Scan for the cell matching the given text and deliver its (x, y) coordinate at center. 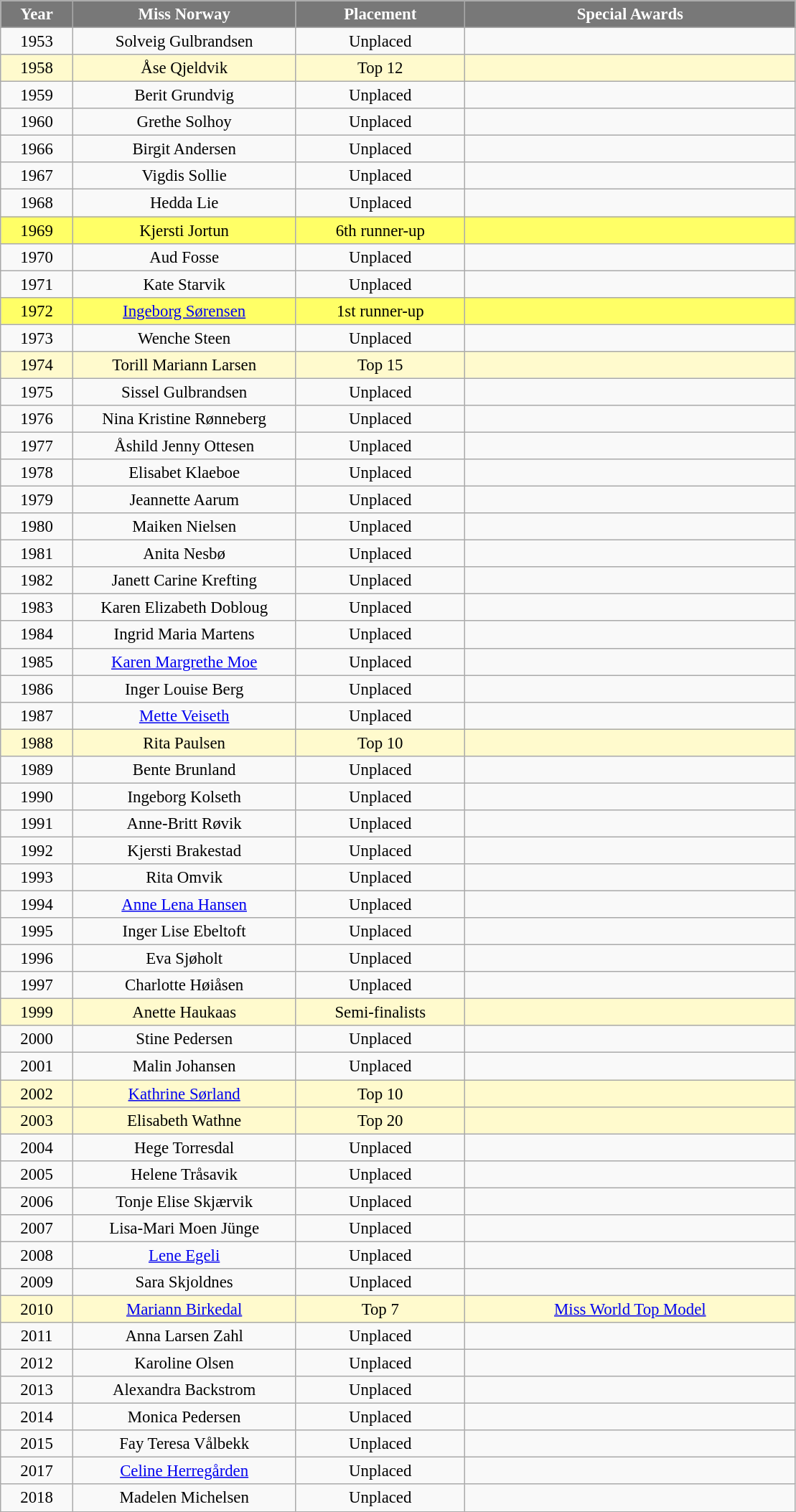
Karoline Olsen (184, 1363)
Torill Mariann Larsen (184, 365)
Maiken Nielsen (184, 527)
2000 (37, 1040)
Rita Omvik (184, 878)
1979 (37, 500)
1983 (37, 608)
Tonje Elise Skjærvik (184, 1201)
1960 (37, 122)
1958 (37, 68)
Nina Kristine Rønneberg (184, 419)
Sara Skjoldnes (184, 1282)
Top 7 (380, 1309)
1993 (37, 878)
1975 (37, 392)
1994 (37, 905)
Lisa-Mari Moen Jünge (184, 1229)
1985 (37, 662)
Åse Qjeldvik (184, 68)
2011 (37, 1336)
1991 (37, 824)
1977 (37, 446)
Miss Norway (184, 14)
Top 20 (380, 1120)
1st runner-up (380, 311)
Berit Grundvig (184, 95)
Wenche Steen (184, 338)
1995 (37, 931)
2003 (37, 1120)
1967 (37, 176)
Ingeborg Sørensen (184, 311)
Special Awards (630, 14)
2005 (37, 1174)
1992 (37, 850)
2002 (37, 1094)
6th runner-up (380, 230)
1996 (37, 959)
Madelen Michelsen (184, 1498)
Inger Louise Berg (184, 689)
Karen Elizabeth Dobloug (184, 608)
2007 (37, 1229)
Eva Sjøholt (184, 959)
Malin Johansen (184, 1066)
2010 (37, 1309)
1989 (37, 770)
Semi-finalists (380, 1013)
1971 (37, 284)
Bente Brunland (184, 770)
2017 (37, 1471)
Anne Lena Hansen (184, 905)
2013 (37, 1390)
2015 (37, 1444)
Hedda Lie (184, 203)
Anna Larsen Zahl (184, 1336)
Åshild Jenny Ottesen (184, 446)
2006 (37, 1201)
Anne-Britt Røvik (184, 824)
Birgit Andersen (184, 149)
Anita Nesbø (184, 554)
Jeannette Aarum (184, 500)
Janett Carine Krefting (184, 581)
Kathrine Sørland (184, 1094)
Miss World Top Model (630, 1309)
1984 (37, 635)
Fay Teresa Vålbekk (184, 1444)
1972 (37, 311)
Rita Paulsen (184, 743)
1978 (37, 473)
1974 (37, 365)
Kate Starvik (184, 284)
1980 (37, 527)
Top 15 (380, 365)
2009 (37, 1282)
Mette Veiseth (184, 715)
1970 (37, 257)
1969 (37, 230)
1990 (37, 797)
Elisabet Klaeboe (184, 473)
Elisabeth Wathne (184, 1120)
1966 (37, 149)
Kjersti Brakestad (184, 850)
Lene Egeli (184, 1255)
Vigdis Sollie (184, 176)
Helene Tråsavik (184, 1174)
1976 (37, 419)
Stine Pedersen (184, 1040)
Hege Torresdal (184, 1147)
2004 (37, 1147)
1959 (37, 95)
Karen Margrethe Moe (184, 662)
Sissel Gulbrandsen (184, 392)
1988 (37, 743)
Grethe Solhoy (184, 122)
Solveig Gulbrandsen (184, 42)
Mariann Birkedal (184, 1309)
Top 12 (380, 68)
Aud Fosse (184, 257)
Alexandra Backstrom (184, 1390)
Inger Lise Ebeltoft (184, 931)
1981 (37, 554)
Charlotte Høiåsen (184, 985)
Monica Pedersen (184, 1417)
Ingeborg Kolseth (184, 797)
Celine Herregården (184, 1471)
Year (37, 14)
1986 (37, 689)
Placement (380, 14)
1982 (37, 581)
1999 (37, 1013)
2008 (37, 1255)
2018 (37, 1498)
1953 (37, 42)
1987 (37, 715)
2012 (37, 1363)
Kjersti Jortun (184, 230)
1968 (37, 203)
Ingrid Maria Martens (184, 635)
Anette Haukaas (184, 1013)
2001 (37, 1066)
1997 (37, 985)
1973 (37, 338)
2014 (37, 1417)
